Identify which cell holds the provided text, then report its [x, y] central coordinate. 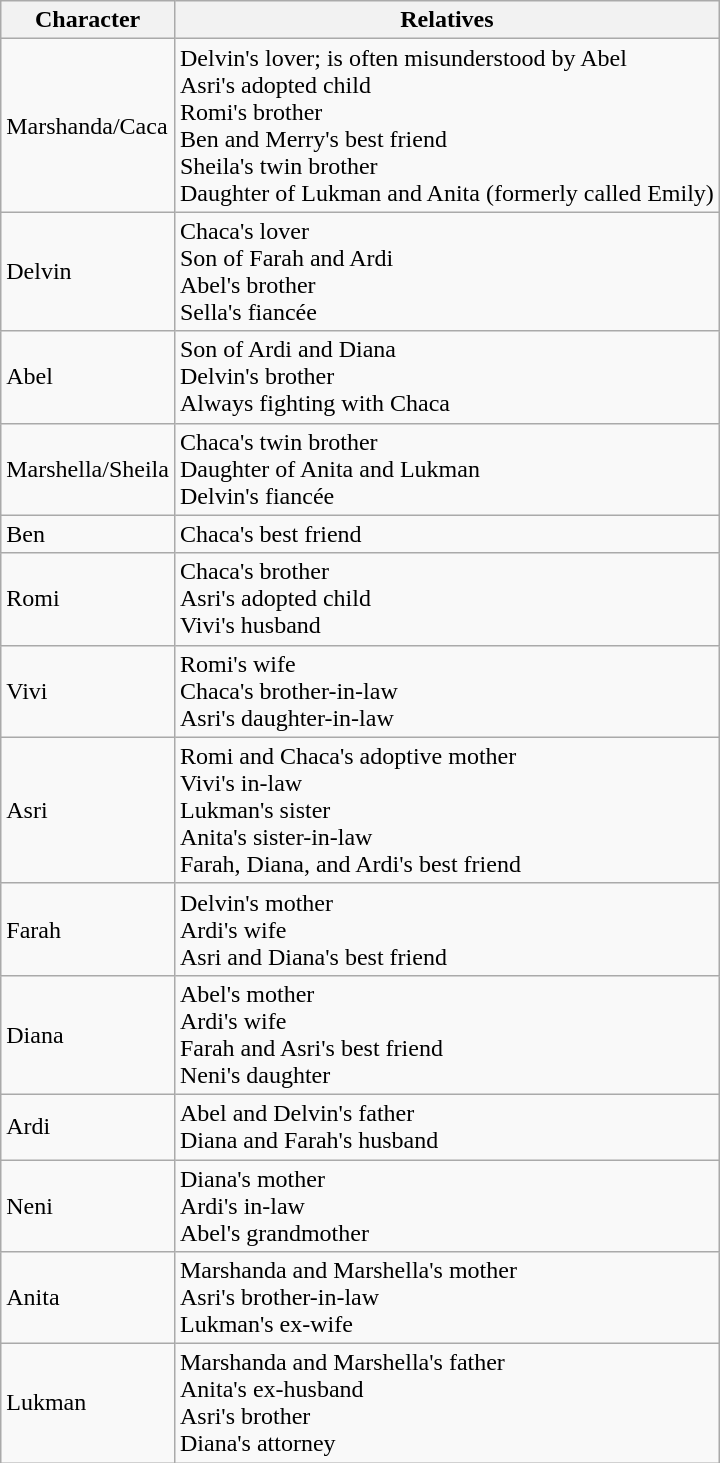
Romi [88, 599]
Character [88, 20]
Ben [88, 534]
Romi's wife Chaca's brother-in-law Asri's daughter-in-law [446, 691]
Abel's mother Ardi's wife Farah and Asri's best friend Neni's daughter [446, 1034]
Neni [88, 1206]
Delvin's mother Ardi's wife Asri and Diana's best friend [446, 929]
Marshanda and Marshella's father Anita's ex-husband Asri's brother Diana's attorney [446, 1404]
Chaca's brother Asri's adopted child Vivi's husband [446, 599]
Asri [88, 810]
Chaca's lover Son of Farah and Ardi Abel's brother Sella's fiancée [446, 272]
Vivi [88, 691]
Delvin [88, 272]
Abel [88, 377]
Son of Ardi and Diana Delvin's brother Always fighting with Chaca [446, 377]
Relatives [446, 20]
Romi and Chaca's adoptive mother Vivi's in-law Lukman's sister Anita's sister-in-law Farah, Diana, and Ardi's best friend [446, 810]
Diana [88, 1034]
Lukman [88, 1404]
Marshanda/Caca [88, 126]
Anita [88, 1298]
Chaca's twin brother Daughter of Anita and Lukman Delvin's fiancée [446, 469]
Farah [88, 929]
Abel and Delvin's father Diana and Farah's husband [446, 1126]
Diana's mother Ardi's in-law Abel's grandmother [446, 1206]
Marshella/Sheila [88, 469]
Marshanda and Marshella's mother Asri's brother-in-law Lukman's ex-wife [446, 1298]
Ardi [88, 1126]
Chaca's best friend [446, 534]
